Search for the cell housing the specified text and yield its [x, y] center coordinate. 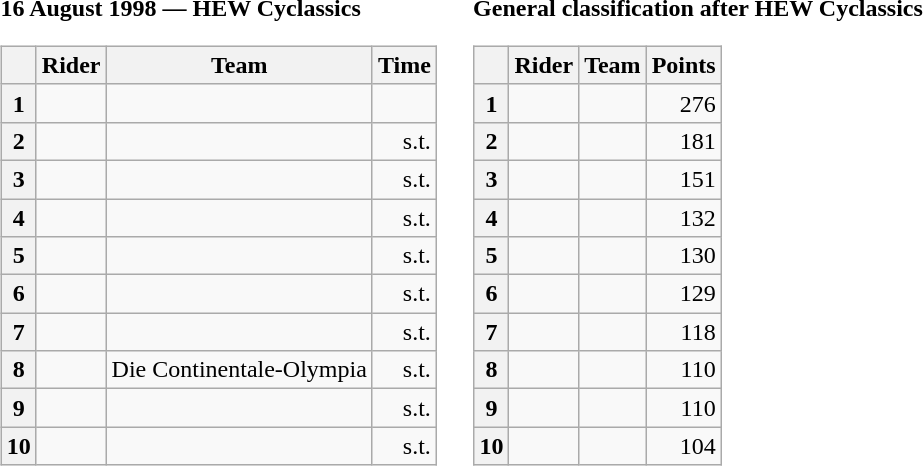
Die Continentale-Olympia [239, 370]
276 [684, 103]
151 [684, 179]
132 [684, 217]
118 [684, 332]
130 [684, 256]
Time [404, 65]
129 [684, 294]
104 [684, 446]
Points [684, 65]
181 [684, 141]
